Determine the [x, y] coordinate at the center of the cell enclosing the given text.  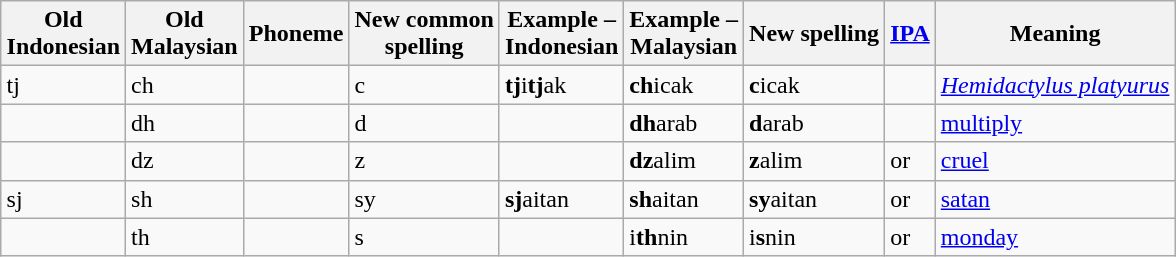
ch [185, 85]
satan [1055, 199]
OldMalaysian [185, 34]
sjaitan [561, 199]
tjitjak [561, 85]
cruel [1055, 161]
ithnin [684, 237]
isnin [814, 237]
dharab [684, 123]
Example –Malaysian [684, 34]
cicak [814, 85]
Hemidactylus platyurus [1055, 85]
z [424, 161]
New commonspelling [424, 34]
sy [424, 199]
monday [1055, 237]
tj [63, 85]
dzalim [684, 161]
darab [814, 123]
dh [185, 123]
OldIndonesian [63, 34]
sh [185, 199]
Meaning [1055, 34]
Phoneme [296, 34]
multiply [1055, 123]
syaitan [814, 199]
dz [185, 161]
shaitan [684, 199]
s [424, 237]
d [424, 123]
New spelling [814, 34]
IPA [910, 34]
sj [63, 199]
zalim [814, 161]
th [185, 237]
c [424, 85]
chicak [684, 85]
Example –Indonesian [561, 34]
